Detect which cell encompasses the target text, then output its [x, y] center coordinate. 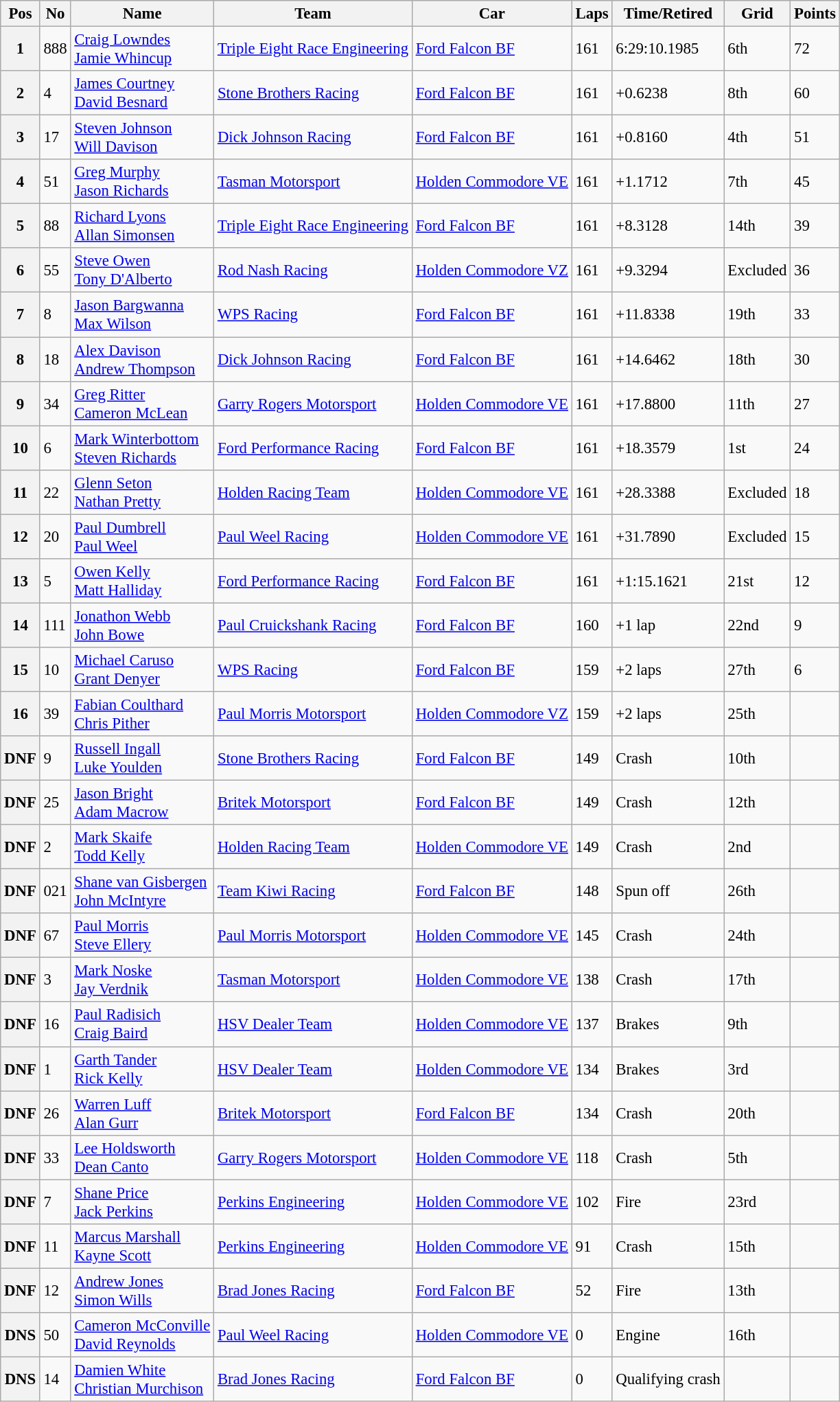
118 [592, 1158]
Steve Owen Tony D'Alberto [143, 271]
Michael Caruso Grant Denyer [143, 670]
17 [55, 137]
4th [758, 137]
+1.1712 [668, 181]
Paul Cruickshank Racing [313, 625]
1st [758, 448]
Paul Morris Steve Ellery [143, 935]
Steven Johnson Will Davison [143, 137]
Warren Luff Alan Gurr [143, 1114]
+31.7890 [668, 537]
26 [55, 1114]
Qualifying crash [668, 1379]
Car [491, 14]
Mark Winterbottom Steven Richards [143, 448]
25 [55, 803]
30 [815, 360]
7th [758, 181]
Points [815, 14]
91 [592, 1247]
+28.3388 [668, 492]
21st [758, 581]
Mark Noske Jay Verdnik [143, 980]
James Courtney David Besnard [143, 93]
19th [758, 314]
18th [758, 360]
Time/Retired [668, 14]
6th [758, 49]
Name [143, 14]
888 [55, 49]
Greg Ritter Cameron McLean [143, 404]
Paul Dumbrell Paul Weel [143, 537]
27th [758, 670]
60 [815, 93]
52 [592, 1291]
145 [592, 935]
+1:15.1621 [668, 581]
Lee Holdsworth Dean Canto [143, 1158]
36 [815, 271]
22nd [758, 625]
102 [592, 1202]
Jonathon Webb John Bowe [143, 625]
No [55, 14]
27 [815, 404]
72 [815, 49]
45 [815, 181]
+9.3294 [668, 271]
+8.3128 [668, 227]
11th [758, 404]
17th [758, 980]
Russell Ingall Luke Youlden [143, 758]
15th [758, 1247]
3rd [758, 1068]
021 [55, 891]
20 [55, 537]
+0.6238 [668, 93]
8th [758, 93]
111 [55, 625]
Grid [758, 14]
Team [313, 14]
10th [758, 758]
Laps [592, 14]
88 [55, 227]
26th [758, 891]
67 [55, 935]
Pos [21, 14]
Damien White Christian Murchison [143, 1379]
25th [758, 714]
23rd [758, 1202]
Shane Price Jack Perkins [143, 1202]
34 [55, 404]
Marcus Marshall Kayne Scott [143, 1247]
Spun off [668, 891]
Team Kiwi Racing [313, 891]
138 [592, 980]
12th [758, 803]
14th [758, 227]
Alex Davison Andrew Thompson [143, 360]
Mark Skaife Todd Kelly [143, 847]
Cameron McConville David Reynolds [143, 1335]
22 [55, 492]
+17.8800 [668, 404]
+14.6462 [668, 360]
55 [55, 271]
16th [758, 1335]
Rod Nash Racing [313, 271]
+11.8338 [668, 314]
24 [815, 448]
Richard Lyons Allan Simonsen [143, 227]
Jason Bright Adam Macrow [143, 803]
Craig Lowndes Jamie Whincup [143, 49]
Fabian Coulthard Chris Pither [143, 714]
Garth Tander Rick Kelly [143, 1068]
6:29:10.1985 [668, 49]
Owen Kelly Matt Halliday [143, 581]
5th [758, 1158]
Greg Murphy Jason Richards [143, 181]
24th [758, 935]
Shane van Gisbergen John McIntyre [143, 891]
2nd [758, 847]
13 [21, 581]
160 [592, 625]
137 [592, 1024]
Glenn Seton Nathan Pretty [143, 492]
Paul Radisich Craig Baird [143, 1024]
20th [758, 1114]
13th [758, 1291]
+0.8160 [668, 137]
50 [55, 1335]
Jason Bargwanna Max Wilson [143, 314]
Andrew Jones Simon Wills [143, 1291]
148 [592, 891]
9th [758, 1024]
Engine [668, 1335]
+18.3579 [668, 448]
+1 lap [668, 625]
